Pinpoint the cell where the given text exists, returning its (X, Y) midpoint coordinate. 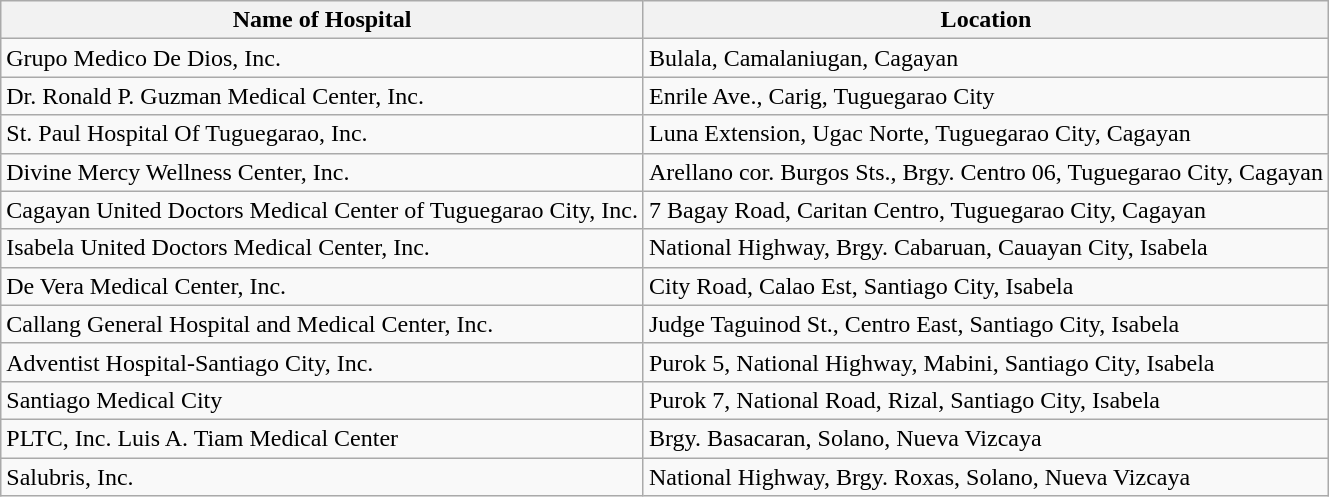
National Highway, Brgy. Cabaruan, Cauayan City, Isabela (986, 248)
Adventist Hospital-Santiago City, Inc. (322, 362)
Brgy. Basacaran, Solano, Nueva Vizcaya (986, 438)
Santiago Medical City (322, 400)
Judge Taguinod St., Centro East, Santiago City, Isabela (986, 324)
PLTC, Inc. Luis A. Tiam Medical Center (322, 438)
Cagayan United Doctors Medical Center of Tuguegarao City, Inc. (322, 210)
Enrile Ave., Carig, Tuguegarao City (986, 96)
De Vera Medical Center, Inc. (322, 286)
City Road, Calao Est, Santiago City, Isabela (986, 286)
Luna Extension, Ugac Norte, Tuguegarao City, Cagayan (986, 134)
Purok 5, National Highway, Mabini, Santiago City, Isabela (986, 362)
Dr. Ronald P. Guzman Medical Center, Inc. (322, 96)
Purok 7, National Road, Rizal, Santiago City, Isabela (986, 400)
Bulala, Camalaniugan, Cagayan (986, 58)
Location (986, 20)
Divine Mercy Wellness Center, Inc. (322, 172)
Isabela United Doctors Medical Center, Inc. (322, 248)
St. Paul Hospital Of Tuguegarao, Inc. (322, 134)
Callang General Hospital and Medical Center, Inc. (322, 324)
Salubris, Inc. (322, 477)
National Highway, Brgy. Roxas, Solano, Nueva Vizcaya (986, 477)
7 Bagay Road, Caritan Centro, Tuguegarao City, Cagayan (986, 210)
Grupo Medico De Dios, Inc. (322, 58)
Name of Hospital (322, 20)
Arellano cor. Burgos Sts., Brgy. Centro 06, Tuguegarao City, Cagayan (986, 172)
